For the text-containing cell, return its midpoint in [X, Y] coordinate format. 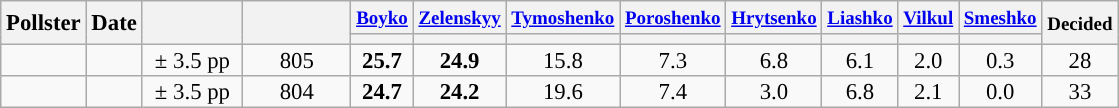
24.7 [382, 92]
2.1 [928, 92]
25.7 [382, 61]
Date [114, 23]
Smeshko [1000, 18]
Tymoshenko [563, 18]
33 [1080, 92]
19.6 [563, 92]
24.2 [460, 92]
2.0 [928, 61]
6.1 [860, 61]
Pollster [44, 23]
805 [297, 61]
24.9 [460, 61]
0.0 [1000, 92]
7.4 [673, 92]
Poroshenko [673, 18]
804 [297, 92]
Hrytsenko [774, 18]
15.8 [563, 61]
Vilkul [928, 18]
Liashko [860, 18]
28 [1080, 61]
Zelenskyy [460, 18]
0.3 [1000, 61]
Decided [1080, 23]
3.0 [774, 92]
7.3 [673, 61]
Boyko [382, 18]
